From the cell containing the given text, extract its center point as (X, Y) coordinate. 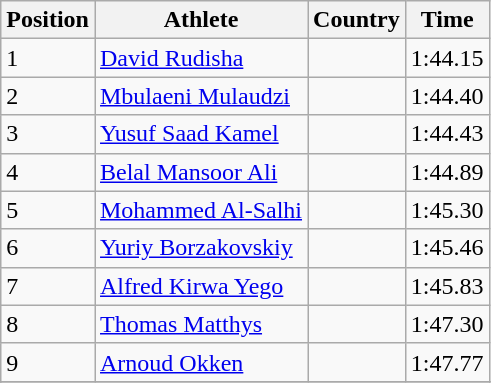
4 (48, 172)
Belal Mansoor Ali (200, 172)
1 (48, 58)
1:47.30 (447, 324)
1:45.46 (447, 248)
Alfred Kirwa Yego (200, 286)
3 (48, 134)
8 (48, 324)
Yuriy Borzakovskiy (200, 248)
Athlete (200, 20)
David Rudisha (200, 58)
1:45.30 (447, 210)
Thomas Matthys (200, 324)
Mbulaeni Mulaudzi (200, 96)
2 (48, 96)
7 (48, 286)
Time (447, 20)
6 (48, 248)
Position (48, 20)
9 (48, 362)
1:45.83 (447, 286)
5 (48, 210)
1:47.77 (447, 362)
Country (357, 20)
1:44.43 (447, 134)
Yusuf Saad Kamel (200, 134)
Mohammed Al-Salhi (200, 210)
1:44.15 (447, 58)
1:44.40 (447, 96)
1:44.89 (447, 172)
Arnoud Okken (200, 362)
